Provide the [X, Y] coordinate of the cell's center where the given text is located.  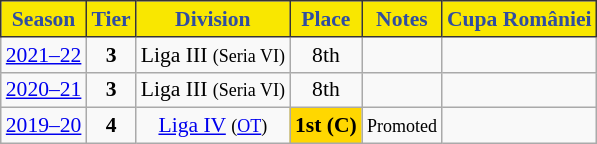
2020–21 [44, 90]
Liga IV (OT) [213, 126]
Tier [110, 19]
Cupa României [520, 19]
Notes [402, 19]
Season [44, 19]
4 [110, 126]
Division [213, 19]
Place [326, 19]
1st (C) [326, 126]
2021–22 [44, 55]
Promoted [402, 126]
2019–20 [44, 126]
